Capture the cell that displays the provided text and extract its [X, Y] central coordinate. 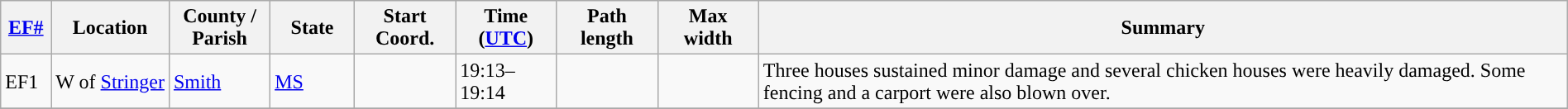
Max width [708, 28]
County / Parish [219, 28]
EF# [26, 28]
Location [111, 28]
W of Stringer [111, 81]
State [313, 28]
Summary [1163, 28]
Start Coord. [404, 28]
EF1 [26, 81]
Path length [607, 28]
Three houses sustained minor damage and several chicken houses were heavily damaged. Some fencing and a carport were also blown over. [1163, 81]
Time (UTC) [506, 28]
MS [313, 81]
Smith [219, 81]
19:13–19:14 [506, 81]
